Determine the (x, y) coordinate at the center of the cell enclosing the given text.  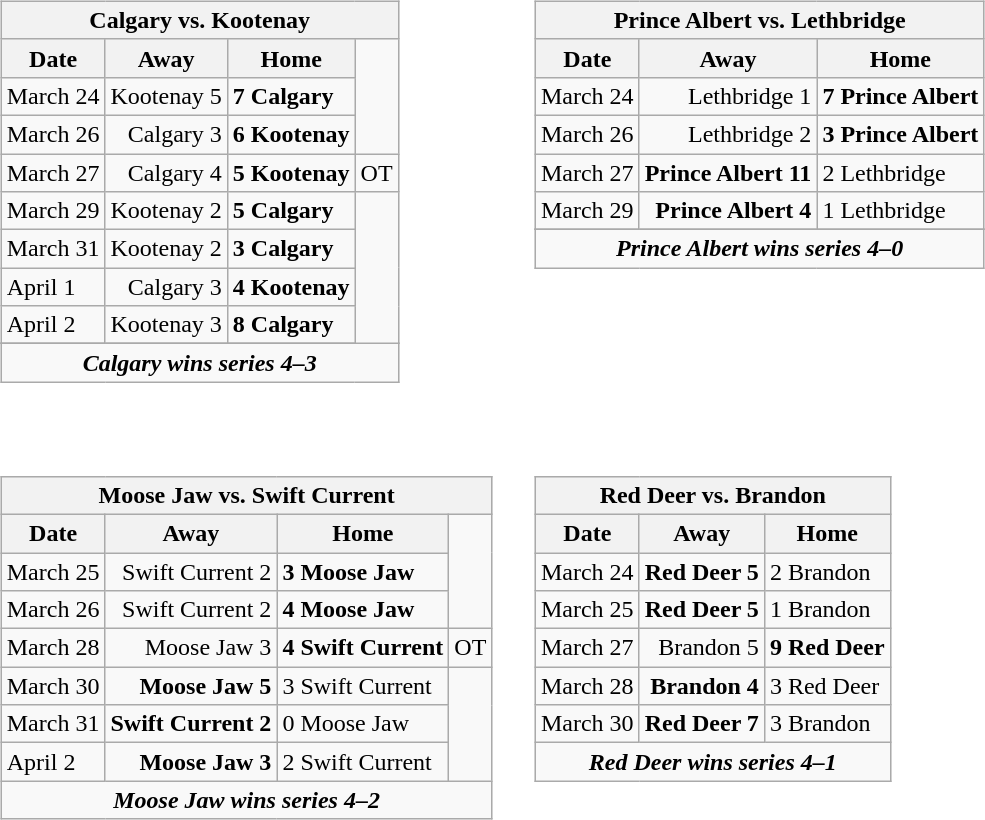
Calgary vs. Kootenay (200, 20)
7 Prince Albert (900, 96)
2 Lethbridge (900, 173)
6 Kootenay (291, 134)
April 1 (53, 287)
2 Swift Current (363, 762)
3 Swift Current (363, 686)
Brandon 4 (702, 686)
1 Lethbridge (900, 211)
Moose Jaw wins series 4–2 (246, 800)
Lethbridge 1 (728, 96)
Calgary wins series 4–3 (200, 363)
Kootenay 3 (166, 325)
5 Kootenay (291, 173)
7 Calgary (291, 96)
9 Red Deer (827, 648)
Red Deer wins series 4–1 (712, 762)
2 Brandon (827, 571)
Prince Albert wins series 4–0 (759, 249)
Lethbridge 2 (728, 134)
3 Brandon (827, 724)
Prince Albert 11 (728, 173)
Calgary 4 (166, 173)
3 Moose Jaw (363, 571)
4 Swift Current (363, 648)
5 Calgary (291, 211)
Moose Jaw vs. Swift Current (246, 495)
Red Deer 7 (702, 724)
Brandon 5 (702, 648)
Moose Jaw 5 (191, 686)
4 Kootenay (291, 287)
3 Calgary (291, 249)
Prince Albert vs. Lethbridge (759, 20)
1 Brandon (827, 610)
8 Calgary (291, 325)
0 Moose Jaw (363, 724)
3 Prince Albert (900, 134)
4 Moose Jaw (363, 610)
Red Deer vs. Brandon (712, 495)
Prince Albert 4 (728, 211)
3 Red Deer (827, 686)
Kootenay 5 (166, 96)
